Return [x, y] of the center of cell containing provided text 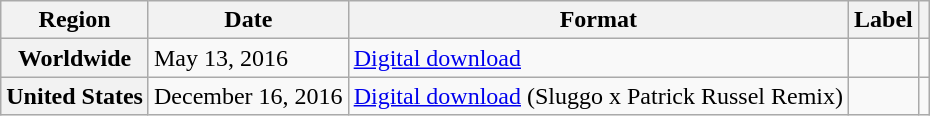
Digital download [598, 58]
United States [75, 96]
Region [75, 20]
Label [884, 20]
December 16, 2016 [248, 96]
Digital download (Sluggo x Patrick Russel Remix) [598, 96]
Format [598, 20]
Worldwide [75, 58]
Date [248, 20]
May 13, 2016 [248, 58]
